Return (X, Y) of the center of cell containing provided text 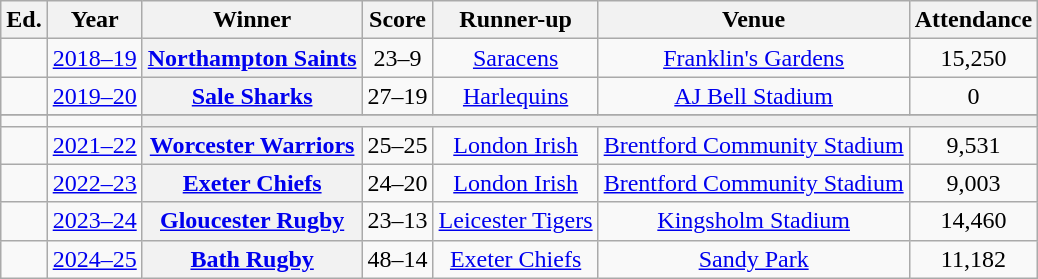
Kingsholm Stadium (754, 221)
2024–25 (94, 259)
Worcester Warriors (252, 145)
9,531 (973, 145)
Attendance (973, 20)
2022–23 (94, 183)
23–13 (398, 221)
2021–22 (94, 145)
Sale Sharks (252, 96)
9,003 (973, 183)
Sandy Park (754, 259)
Franklin's Gardens (754, 58)
Saracens (516, 58)
27–19 (398, 96)
Year (94, 20)
11,182 (973, 259)
0 (973, 96)
Northampton Saints (252, 58)
Bath Rugby (252, 259)
2019–20 (94, 96)
Leicester Tigers (516, 221)
25–25 (398, 145)
2023–24 (94, 221)
Ed. (24, 20)
15,250 (973, 58)
Winner (252, 20)
Runner-up (516, 20)
Harlequins (516, 96)
14,460 (973, 221)
24–20 (398, 183)
Venue (754, 20)
AJ Bell Stadium (754, 96)
Score (398, 20)
Gloucester Rugby (252, 221)
48–14 (398, 259)
2018–19 (94, 58)
23–9 (398, 58)
